Detect which cell encompasses the target text, then output its (X, Y) center coordinate. 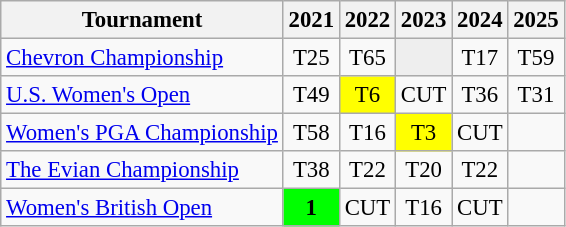
Women's British Open (142, 208)
T31 (536, 95)
2021 (311, 20)
T6 (367, 95)
T36 (480, 95)
T3 (424, 133)
T38 (311, 170)
The Evian Championship (142, 170)
T20 (424, 170)
Chevron Championship (142, 58)
1 (311, 208)
2024 (480, 20)
T58 (311, 133)
2023 (424, 20)
T59 (536, 58)
Tournament (142, 20)
T17 (480, 58)
2022 (367, 20)
T65 (367, 58)
T49 (311, 95)
2025 (536, 20)
T25 (311, 58)
U.S. Women's Open (142, 95)
Women's PGA Championship (142, 133)
